For the text-containing cell, return its midpoint in (x, y) coordinate format. 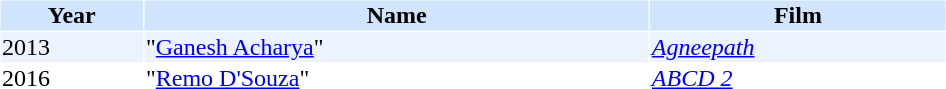
Agneepath (798, 47)
"Ganesh Acharya" (396, 47)
2013 (71, 47)
Year (71, 15)
Name (396, 15)
Film (798, 15)
